Search for the cell housing the specified text and yield its (x, y) center coordinate. 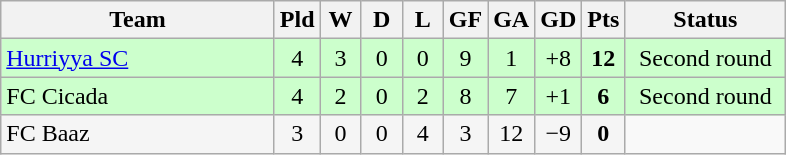
6 (604, 96)
GF (465, 20)
GD (558, 20)
Hurriyya SC (138, 58)
Pts (604, 20)
+1 (558, 96)
9 (465, 58)
+8 (558, 58)
7 (512, 96)
8 (465, 96)
Team (138, 20)
W (340, 20)
−9 (558, 134)
FC Baaz (138, 134)
GA (512, 20)
D (382, 20)
FC Cicada (138, 96)
L (422, 20)
Pld (297, 20)
Status (706, 20)
1 (512, 58)
